Scan for the cell matching the given text and deliver its [x, y] coordinate at center. 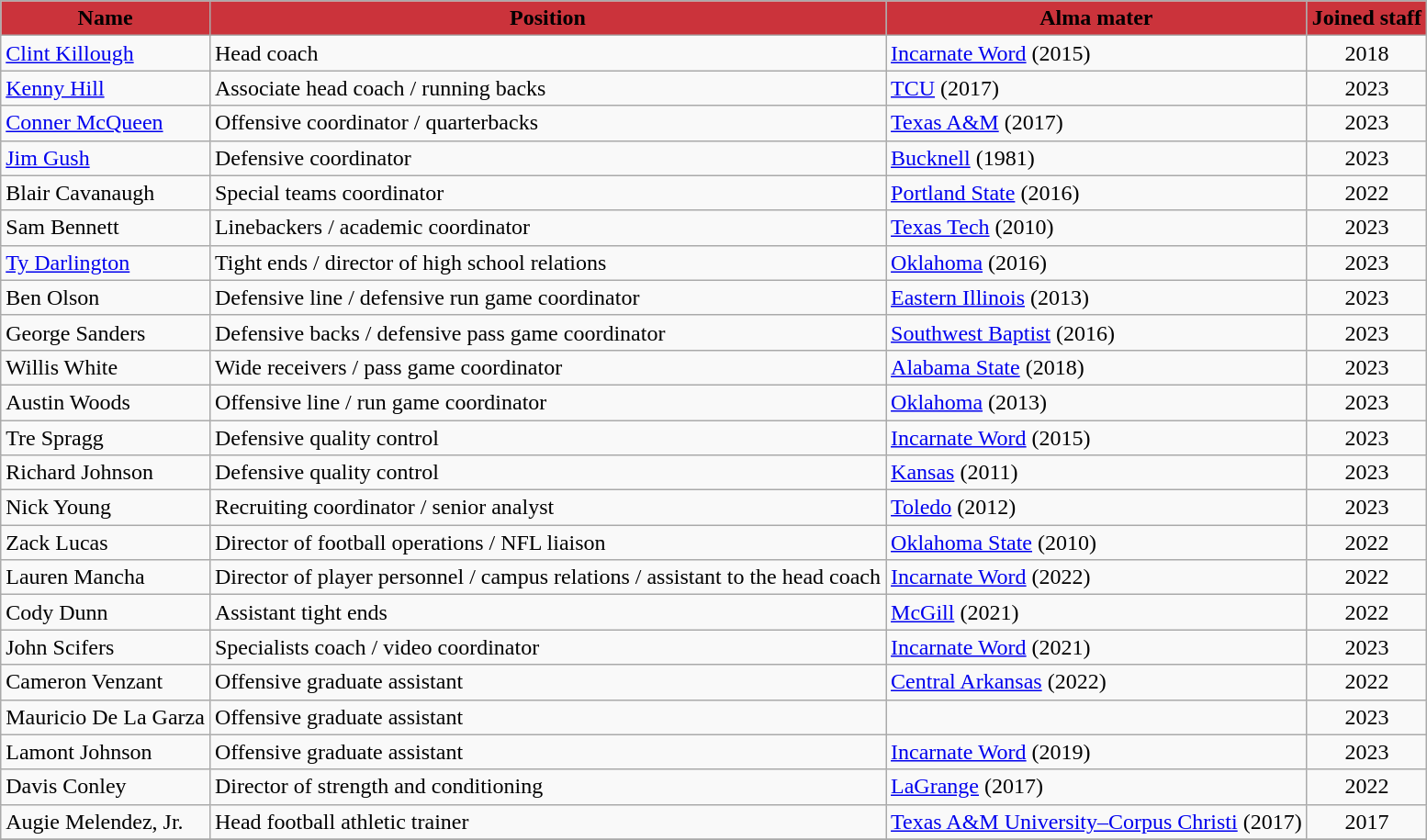
Tight ends / director of high school relations [547, 263]
Director of strength and conditioning [547, 787]
Oklahoma (2013) [1096, 402]
Toledo (2012) [1096, 508]
Incarnate Word (2022) [1096, 577]
Defensive coordinator [547, 158]
Alabama State (2018) [1096, 367]
Texas Tech (2010) [1096, 228]
2018 [1366, 53]
Nick Young [106, 508]
Willis White [106, 367]
2017 [1366, 822]
Head coach [547, 53]
Texas A&M (2017) [1096, 123]
Incarnate Word (2021) [1096, 647]
LaGrange (2017) [1096, 787]
Davis Conley [106, 787]
Augie Melendez, Jr. [106, 822]
Director of player personnel / campus relations / assistant to the head coach [547, 577]
McGill (2021) [1096, 612]
Linebackers / academic coordinator [547, 228]
Specialists coach / video coordinator [547, 647]
Recruiting coordinator / senior analyst [547, 508]
Southwest Baptist (2016) [1096, 332]
Director of football operations / NFL liaison [547, 543]
Austin Woods [106, 402]
Eastern Illinois (2013) [1096, 297]
Associate head coach / running backs [547, 88]
Head football athletic trainer [547, 822]
Lauren Mancha [106, 577]
Defensive line / defensive run game coordinator [547, 297]
John Scifers [106, 647]
Position [547, 18]
Tre Spragg [106, 438]
Defensive backs / defensive pass game coordinator [547, 332]
Ben Olson [106, 297]
Offensive coordinator / quarterbacks [547, 123]
Assistant tight ends [547, 612]
Bucknell (1981) [1096, 158]
Clint Killough [106, 53]
Wide receivers / pass game coordinator [547, 367]
Incarnate Word (2019) [1096, 752]
Special teams coordinator [547, 193]
Portland State (2016) [1096, 193]
Richard Johnson [106, 473]
Blair Cavanaugh [106, 193]
Kansas (2011) [1096, 473]
Name [106, 18]
Ty Darlington [106, 263]
Cody Dunn [106, 612]
Joined staff [1366, 18]
Cameron Venzant [106, 682]
Alma mater [1096, 18]
Texas A&M University–Corpus Christi (2017) [1096, 822]
Conner McQueen [106, 123]
Offensive line / run game coordinator [547, 402]
Central Arkansas (2022) [1096, 682]
George Sanders [106, 332]
Zack Lucas [106, 543]
Sam Bennett [106, 228]
Mauricio De La Garza [106, 717]
Lamont Johnson [106, 752]
Jim Gush [106, 158]
Kenny Hill [106, 88]
Oklahoma State (2010) [1096, 543]
Oklahoma (2016) [1096, 263]
TCU (2017) [1096, 88]
